Capture the cell that displays the provided text and extract its (X, Y) central coordinate. 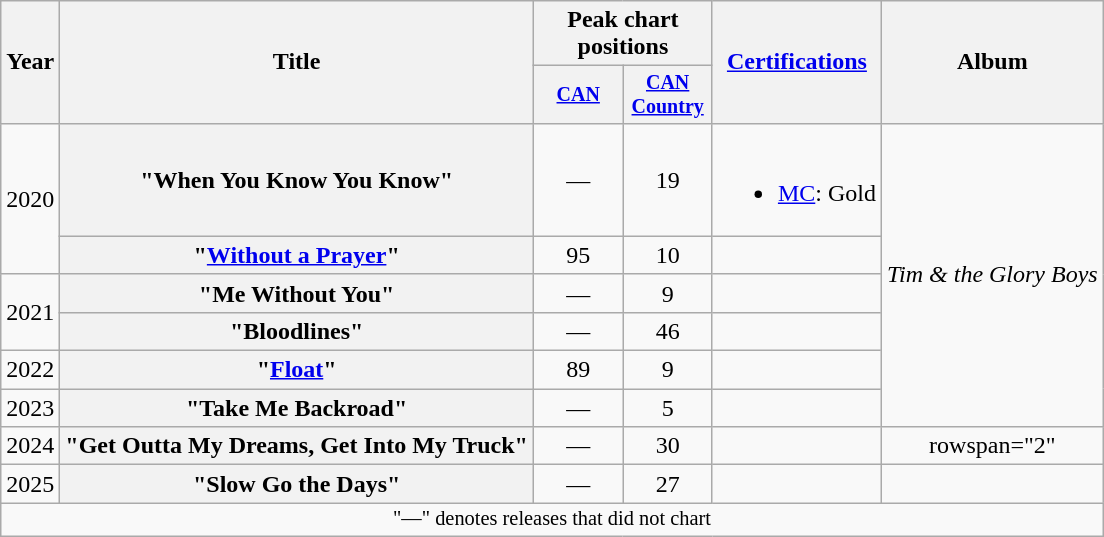
MC: Gold (796, 180)
Peak chart positions (622, 34)
"When You Know You Know" (297, 180)
"Float" (297, 370)
CAN (578, 94)
rowspan="2" (992, 446)
19 (668, 180)
46 (668, 331)
5 (668, 408)
Certifications (796, 62)
CAN Country (668, 94)
Title (297, 62)
Tim & the Glory Boys (992, 274)
Album (992, 62)
"Me Without You" (297, 293)
Year (30, 62)
2023 (30, 408)
95 (578, 255)
2021 (30, 312)
89 (578, 370)
"—" denotes releases that did not chart (552, 520)
2024 (30, 446)
2022 (30, 370)
10 (668, 255)
"Bloodlines" (297, 331)
"Get Outta My Dreams, Get Into My Truck" (297, 446)
27 (668, 484)
2020 (30, 198)
"Take Me Backroad" (297, 408)
30 (668, 446)
"Slow Go the Days" (297, 484)
2025 (30, 484)
"Without a Prayer" (297, 255)
